Find where the given text appears and provide that cell's center as [X, Y] coordinate. 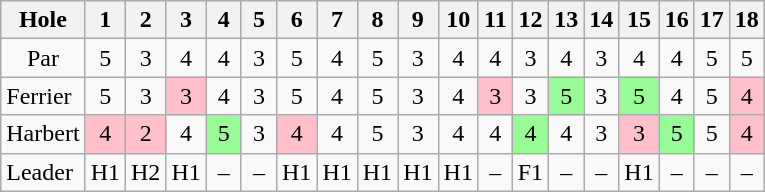
F1 [530, 172]
10 [458, 20]
Hole [43, 20]
H2 [146, 172]
16 [676, 20]
9 [418, 20]
15 [639, 20]
Par [43, 58]
6 [296, 20]
7 [337, 20]
Leader [43, 172]
17 [712, 20]
13 [566, 20]
18 [746, 20]
11 [495, 20]
Ferrier [43, 96]
12 [530, 20]
14 [602, 20]
1 [105, 20]
8 [377, 20]
Harbert [43, 134]
